For the text-containing cell, return its midpoint in [X, Y] coordinate format. 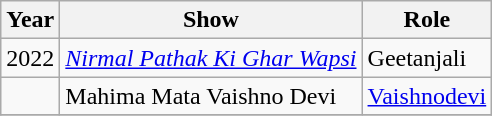
Nirmal Pathak Ki Ghar Wapsi [211, 58]
Show [211, 20]
Geetanjali [427, 58]
Vaishnodevi [427, 96]
Mahima Mata Vaishno Devi [211, 96]
2022 [30, 58]
Role [427, 20]
Year [30, 20]
